Detect which cell encompasses the target text, then output its [X, Y] center coordinate. 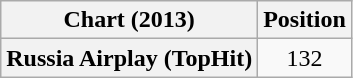
Chart (2013) [130, 20]
132 [305, 58]
Position [305, 20]
Russia Airplay (TopHit) [130, 58]
